Find where the given text appears and provide that cell's center as [x, y] coordinate. 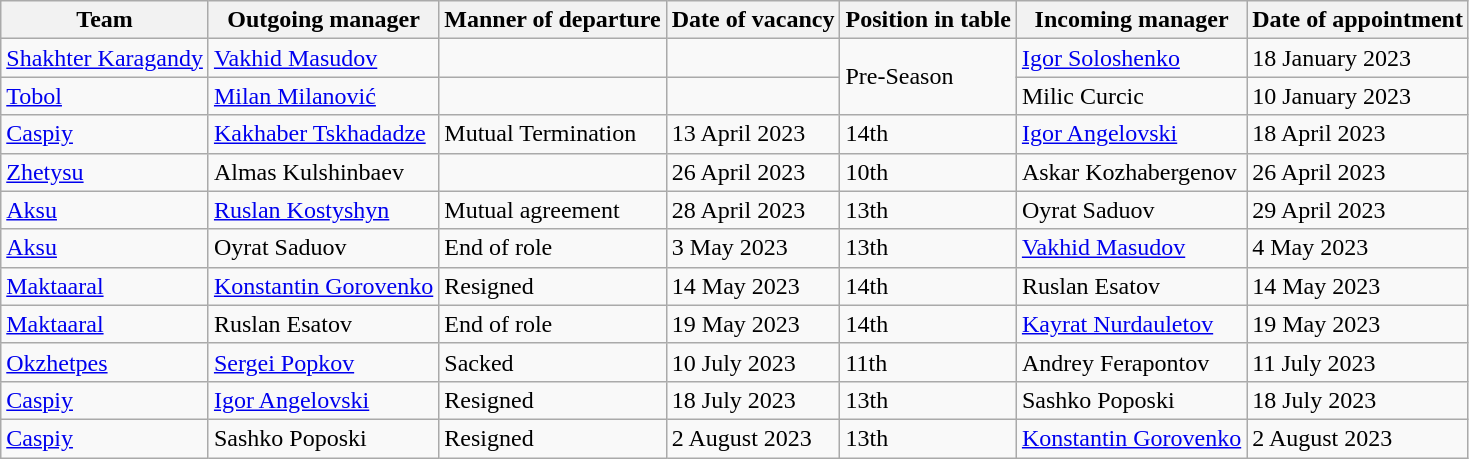
10 July 2023 [753, 362]
Milic Curcic [1131, 96]
Tobol [105, 96]
Kakhaber Tskhadadze [323, 134]
Team [105, 20]
Askar Kozhabergenov [1131, 172]
Sacked [552, 362]
29 April 2023 [1358, 210]
Outgoing manager [323, 20]
Ruslan Kostyshyn [323, 210]
3 May 2023 [753, 248]
28 April 2023 [753, 210]
Sergei Popkov [323, 362]
Andrey Ferapontov [1131, 362]
Position in table [928, 20]
18 January 2023 [1358, 58]
Date of appointment [1358, 20]
Mutual Termination [552, 134]
Almas Kulshinbaev [323, 172]
13 April 2023 [753, 134]
Okzhetpes [105, 362]
11 July 2023 [1358, 362]
10 January 2023 [1358, 96]
11th [928, 362]
Manner of departure [552, 20]
Pre-Season [928, 77]
Mutual agreement [552, 210]
Date of vacancy [753, 20]
Shakhter Karagandy [105, 58]
10th [928, 172]
Kayrat Nurdauletov [1131, 324]
Incoming manager [1131, 20]
4 May 2023 [1358, 248]
18 April 2023 [1358, 134]
Zhetysu [105, 172]
Milan Milanović [323, 96]
Igor Soloshenko [1131, 58]
